Return (x, y) of the center of cell containing provided text 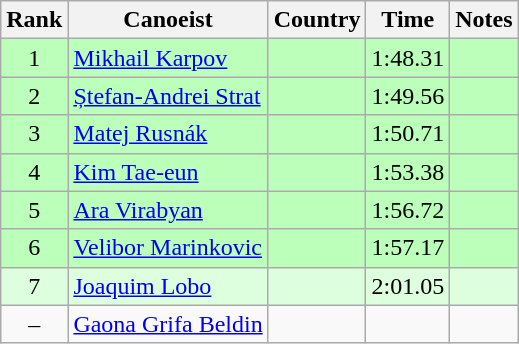
Notes (484, 20)
Velibor Marinkovic (168, 248)
Rank (34, 20)
Ștefan-Andrei Strat (168, 96)
Mikhail Karpov (168, 58)
Kim Tae-eun (168, 172)
2:01.05 (408, 286)
Canoeist (168, 20)
5 (34, 210)
2 (34, 96)
1:56.72 (408, 210)
1:57.17 (408, 248)
4 (34, 172)
7 (34, 286)
Gaona Grifa Beldin (168, 324)
Matej Rusnák (168, 134)
– (34, 324)
1:50.71 (408, 134)
3 (34, 134)
Joaquim Lobo (168, 286)
Country (317, 20)
1:48.31 (408, 58)
1 (34, 58)
Time (408, 20)
6 (34, 248)
1:53.38 (408, 172)
1:49.56 (408, 96)
Ara Virabyan (168, 210)
